Detect which cell encompasses the target text, then output its [x, y] center coordinate. 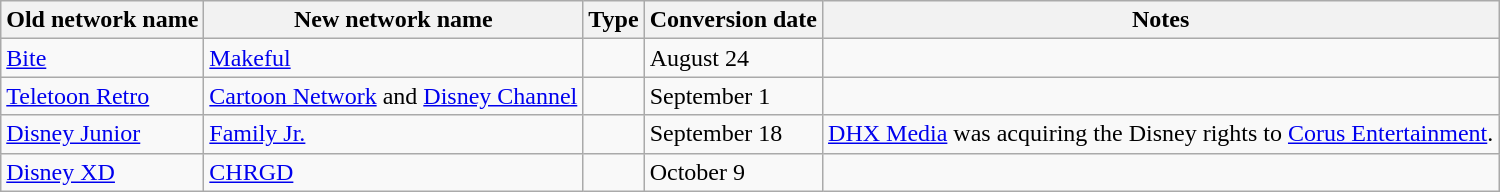
Type [614, 20]
Teletoon Retro [102, 96]
Family Jr. [394, 134]
September 18 [733, 134]
Notes [1161, 20]
DHX Media was acquiring the Disney rights to Corus Entertainment. [1161, 134]
CHRGD [394, 172]
New network name [394, 20]
Makeful [394, 58]
Disney Junior [102, 134]
October 9 [733, 172]
Cartoon Network and Disney Channel [394, 96]
Bite [102, 58]
Disney XD [102, 172]
Old network name [102, 20]
August 24 [733, 58]
September 1 [733, 96]
Conversion date [733, 20]
